Determine the [X, Y] coordinate at the center of the cell enclosing the given text.  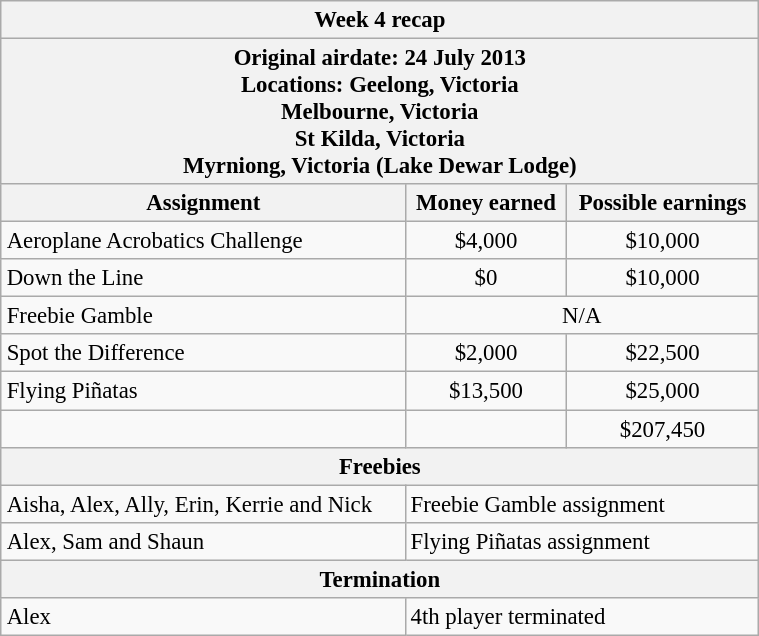
Down the Line [203, 278]
$25,000 [663, 391]
$0 [486, 278]
$13,500 [486, 391]
$22,500 [663, 353]
Original airdate: 24 July 2013Locations: Geelong, VictoriaMelbourne, VictoriaSt Kilda, VictoriaMyrniong, Victoria (Lake Dewar Lodge) [380, 111]
Alex, Sam and Shaun [203, 541]
Freebie Gamble [203, 316]
Assignment [203, 203]
$4,000 [486, 241]
Alex [203, 616]
N/A [582, 316]
Termination [380, 579]
Flying Piñatas [203, 391]
Week 4 recap [380, 20]
Aisha, Alex, Ally, Erin, Kerrie and Nick [203, 504]
4th player terminated [582, 616]
Spot the Difference [203, 353]
Aeroplane Acrobatics Challenge [203, 241]
$207,450 [663, 429]
Money earned [486, 203]
Freebies [380, 466]
Freebie Gamble assignment [582, 504]
$2,000 [486, 353]
Flying Piñatas assignment [582, 541]
Possible earnings [663, 203]
